Detect which cell encompasses the target text, then output its (x, y) center coordinate. 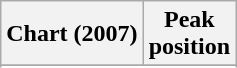
Chart (2007) (72, 34)
Peak position (189, 34)
